Output the [X, Y] coordinate of the center of the cell containing the given text.  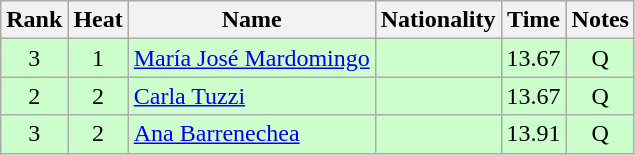
1 [98, 58]
Time [534, 20]
13.91 [534, 134]
Carla Tuzzi [252, 96]
Heat [98, 20]
Rank [34, 20]
Notes [600, 20]
María José Mardomingo [252, 58]
Ana Barrenechea [252, 134]
Name [252, 20]
Nationality [438, 20]
